Return the (x, y) coordinate for the center point of the cell that contains the specified text.  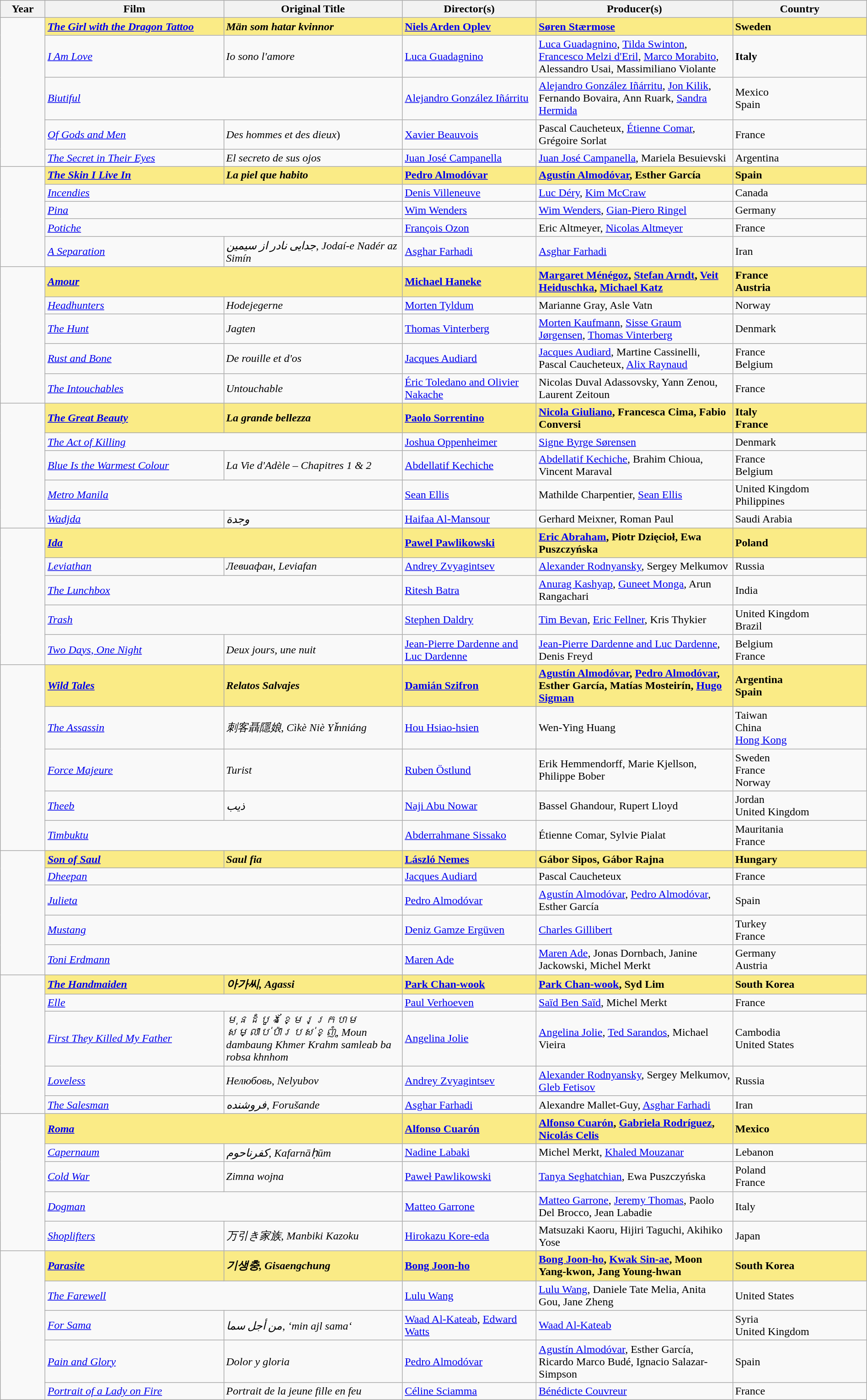
SwedenFranceNorway (799, 770)
First They Killed My Father (134, 1039)
Haifaa Al-Mansour (469, 519)
Headhunters (134, 305)
Trash (223, 619)
Matteo Garrone, Jeremy Thomas, Paolo Del Brocco, Jean Labadie (635, 1206)
Juan José Campanella, Mariela Besuievski (635, 158)
Нелюбовь, Nelyubov (313, 1081)
Xavier Beauvois (469, 135)
Sean Ellis (469, 495)
جدایی نادر از سیمین, Jodaí-e Nadér az Simín (313, 252)
ItalyFrance (799, 418)
기생충, Gisaengchung (313, 1265)
Abderrahmane Sissako (469, 835)
Naji Abu Nowar (469, 806)
Luca Guadagnino (469, 56)
A Separation (134, 252)
Agustín Almodóvar, Pedro Almodóvar, Esther García, Matías Mosteirín, Hugo Sigman (635, 685)
아가씨, Agassi (313, 985)
Lebanon (799, 1152)
For Sama (134, 1325)
Hou Hsiao-hsien (469, 727)
JordanUnited Kingdom (799, 806)
Wadjda (134, 519)
មុនដំបូងខ្មែរក្រហមសម្លាប់ប៉ារបស់ខ្ញុំ, Moun dambaung Khmer Krahm samleab ba robsa khnhom (313, 1039)
The Secret in Their Eyes (134, 158)
Nicola Giuliano, Francesca Cima, Fabio Conversi (635, 418)
Norway (799, 305)
Pain and Glory (134, 1361)
Abdellatif Kechiche (469, 465)
Portrait de la jeune fille en feu (313, 1391)
The Girl with the Dragon Tattoo (134, 27)
Pascal Caucheteux, Étienne Comar, Grégoire Sorlat (635, 135)
Of Gods and Men (134, 135)
The Hunt (134, 328)
Toni Erdmann (223, 960)
Maren Ade (469, 960)
TaiwanChinaHong Kong (799, 727)
Lulu Wang (469, 1296)
Son of Saul (134, 859)
Jagten (313, 328)
TurkeyFrance (799, 930)
Charles Gillibert (635, 930)
Étienne Comar, Sylvie Pialat (635, 835)
Søren Stærmose (635, 27)
Parasite (134, 1265)
Denis Villeneuve (469, 193)
Shoplifters (134, 1236)
Maren Ade, Jonas Dornbach, Janine Jackowski, Michel Merkt (635, 960)
Waad Al-Kateab (635, 1325)
ArgentinaSpain (799, 685)
Thomas Vinterberg (469, 328)
فروشنده, Forušande (313, 1105)
Michael Haneke (469, 282)
Julieta (223, 900)
The Skin I Live In (134, 175)
The Farewell (223, 1296)
Nadine Labaki (469, 1152)
Saudi Arabia (799, 519)
Des hommes et des dieux) (313, 135)
Timbuktu (223, 835)
Zimna wojna (313, 1177)
من أجل سما, ‘min ajl sama‘ (313, 1325)
Matteo Garrone (469, 1206)
Alejandro González Iñárritu, Jon Kilik, Fernando Bovaira, Ann Ruark, Sandra Hermida (635, 98)
Luca Guadagnino, Tilda Swinton, Francesco Melzi d'Eril, Marco Morabito, Alessandro Usai, Massimiliano Violante (635, 56)
Tanya Seghatchian, Ewa Puszczyńska (635, 1177)
François Ozon (469, 227)
PolandFrance (799, 1177)
Ida (223, 543)
Éric Toledano and Olivier Nakache (469, 388)
Country (799, 9)
کفرناحوم, Kafarnāḥūm (313, 1152)
Bong Joon-ho, Kwak Sin-ae, Moon Yang-kwon, Jang Young-hwan (635, 1265)
Hungary (799, 859)
Leviathan (134, 566)
CambodiaUnited States (799, 1039)
Eric Abraham, Piotr Dzięcioł, Ewa Puszczyńska (635, 543)
The Lunchbox (223, 590)
Wim Wenders, Gian-Piero Ringel (635, 210)
Dheepan (223, 877)
India (799, 590)
Gerhard Meixner, Roman Paul (635, 519)
Luc Déry, Kim McCraw (635, 193)
The Great Beauty (134, 418)
Bassel Ghandour, Rupert Lloyd (635, 806)
Roma (223, 1128)
Abdellatif Kechiche, Brahim Chioua, Vincent Maraval (635, 465)
Io sono l'amore (313, 56)
Mexico (799, 1128)
Sweden (799, 27)
Capernaum (134, 1152)
ذيب (313, 806)
Mathilde Charpentier, Sean Ellis (635, 495)
SyriaUnited Kingdom (799, 1325)
Amour (223, 282)
The Assassin (134, 727)
Park Chan-wook (469, 985)
Two Days, One Night (134, 650)
Elle (223, 1003)
Nicolas Duval Adassovsky, Yann Zenou, Laurent Zeitoun (635, 388)
Blue Is the Warmest Colour (134, 465)
Alexandre Mallet-Guy, Asghar Farhadi (635, 1105)
Céline Sciamma (469, 1391)
Matsuzaki Kaoru, Hijiri Taguchi, Akihiko Yose (635, 1236)
Mustang (223, 930)
Biutiful (223, 98)
Alejandro González Iñárritu (469, 98)
Canada (799, 193)
Relatos Salvajes (313, 685)
Potiche (223, 227)
Paul Verhoeven (469, 1003)
Paolo Sorrentino (469, 418)
The Salesman (134, 1105)
Deniz Gamze Ergüven (469, 930)
Park Chan-wook, Syd Lim (635, 985)
La piel que habito (313, 175)
Morten Kaufmann, Sisse Graum Jørgensen, Thomas Vinterberg (635, 328)
GermanyAustria (799, 960)
Turist (313, 770)
Anurag Kashyap, Guneet Monga, Arun Rangachari (635, 590)
Erik Hemmendorff, Marie Kjellson, Philippe Bober (635, 770)
Joshua Oppenheimer (469, 442)
Wild Tales (134, 685)
Män som hatar kvinnor (313, 27)
Dogman (223, 1206)
Japan (799, 1236)
Angelina Jolie, Ted Sarandos, Michael Vieira (635, 1039)
United KingdomPhilippines (799, 495)
Deux jours, une nuit (313, 650)
Year (23, 9)
The Act of Killing (223, 442)
Jean-Pierre Dardenne and Luc Dardenne (469, 650)
MexicoSpain (799, 98)
Margaret Ménégoz, Stefan Arndt, Veit Heiduschka, Michael Katz (635, 282)
Morten Tyldum (469, 305)
Agustín Almodóvar, Esther García, Ricardo Marco Budé, Ignacio Salazar-Simpson (635, 1361)
Stephen Daldry (469, 619)
Pascal Caucheteux (635, 877)
La Vie d'Adèle – Chapitres 1 & 2 (313, 465)
Bong Joon-ho (469, 1265)
Alfonso Cuarón, Gabriela Rodríguez, Nicolás Celis (635, 1128)
Alfonso Cuarón (469, 1128)
El secreto de sus ojos (313, 158)
The Intouchables (134, 388)
Michel Merkt, Khaled Mouzanar (635, 1152)
Argentina (799, 158)
Producer(s) (635, 9)
Tim Bevan, Eric Fellner, Kris Thykier (635, 619)
Wen-Ying Huang (635, 727)
Rust and Bone (134, 359)
Director(s) (469, 9)
Damián Szifron (469, 685)
Niels Arden Oplev (469, 27)
United KingdomBrazil (799, 619)
Germany (799, 210)
Eric Altmeyer, Nicolas Altmeyer (635, 227)
Gábor Sipos, Gábor Rajna (635, 859)
Poland (799, 543)
Marianne Gray, Asle Vatn (635, 305)
La grande bellezza (313, 418)
Lulu Wang, Daniele Tate Melia, Anita Gou, Jane Zheng (635, 1296)
Hodejegerne (313, 305)
Angelina Jolie (469, 1039)
Wim Wenders (469, 210)
Incendies (223, 193)
Левиафан, Leviafan (313, 566)
I Am Love (134, 56)
FranceAustria (799, 282)
United States (799, 1296)
BelgiumFrance (799, 650)
Dolor y gloria (313, 1361)
Saul fia (313, 859)
Loveless (134, 1081)
Agustín Almodóvar, Pedro Almodóvar, Esther García (635, 900)
Untouchable (313, 388)
Juan José Campanella (469, 158)
Bénédicte Couvreur (635, 1391)
Pawel Pawlikowski (469, 543)
László Nemes (469, 859)
Agustín Almodóvar, Esther García (635, 175)
Jacques Audiard, Martine Cassinelli, Pascal Caucheteux, Alix Raynaud (635, 359)
MauritaniaFrance (799, 835)
Film (134, 9)
Paweł Pawlikowski (469, 1177)
Saïd Ben Saïd, Michel Merkt (635, 1003)
The Handmaiden (134, 985)
De rouille et d'os (313, 359)
Pina (223, 210)
Hirokazu Kore-eda (469, 1236)
Force Majeure (134, 770)
وجدة (313, 519)
Theeb (134, 806)
Portrait of a Lady on Fire (134, 1391)
Waad Al-Kateab, Edward Watts (469, 1325)
Ritesh Batra (469, 590)
Ruben Östlund (469, 770)
万引き家族, Manbiki Kazoku (313, 1236)
Jean-Pierre Dardenne and Luc Dardenne, Denis Freyd (635, 650)
Original Title (313, 9)
Alexander Rodnyansky, Sergey Melkumov (635, 566)
Signe Byrge Sørensen (635, 442)
Metro Manila (223, 495)
刺客聶隱娘, Cìkè Niè Yǐnniáng (313, 727)
Alexander Rodnyansky, Sergey Melkumov, Gleb Fetisov (635, 1081)
Cold War (134, 1177)
